Provide the (X, Y) coordinate of the cell's center where the given text is located.  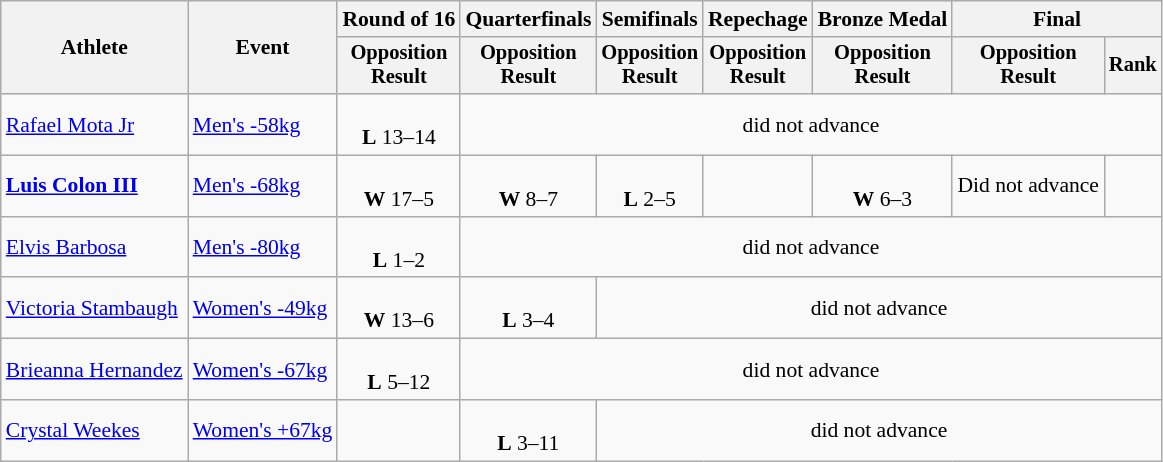
Men's -80kg (263, 248)
Women's -67kg (263, 370)
Women's -49kg (263, 308)
Rafael Mota Jr (94, 124)
Men's -68kg (263, 186)
L 3–4 (528, 308)
W 8–7 (528, 186)
W 17–5 (398, 186)
Event (263, 48)
W 6–3 (883, 186)
Rank (1133, 66)
L 5–12 (398, 370)
Men's -58kg (263, 124)
Final (1056, 19)
Brieanna Hernandez (94, 370)
L 1–2 (398, 248)
Women's +67kg (263, 430)
L 13–14 (398, 124)
Elvis Barbosa (94, 248)
W 13–6 (398, 308)
Athlete (94, 48)
Repechage (758, 19)
Victoria Stambaugh (94, 308)
Bronze Medal (883, 19)
L 3–11 (528, 430)
Did not advance (1028, 186)
Semifinals (650, 19)
Crystal Weekes (94, 430)
L 2–5 (650, 186)
Quarterfinals (528, 19)
Round of 16 (398, 19)
Luis Colon III (94, 186)
